Locate the cell with the specified text and output its [X, Y] center coordinate. 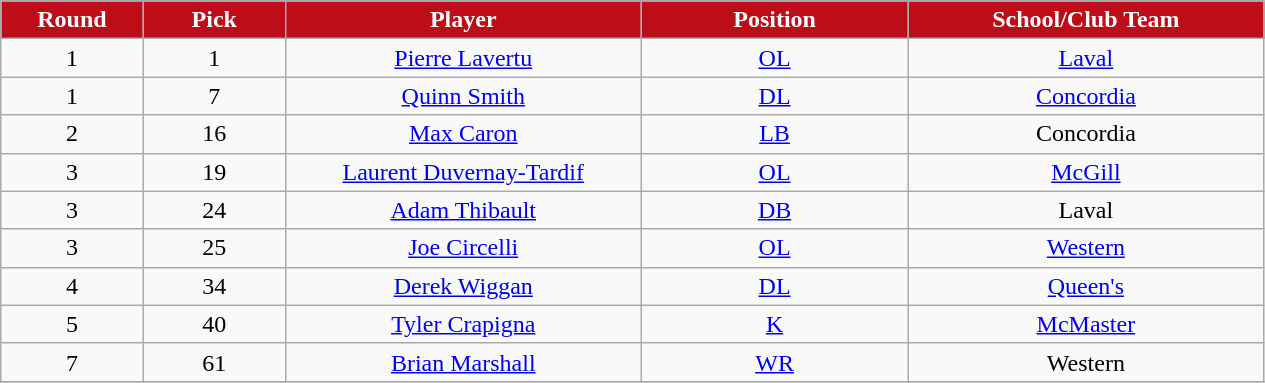
5 [72, 324]
25 [214, 248]
2 [72, 134]
Derek Wiggan [463, 286]
Laurent Duvernay-Tardif [463, 172]
Brian Marshall [463, 362]
McGill [1086, 172]
Round [72, 20]
Quinn Smith [463, 96]
K [774, 324]
4 [72, 286]
Adam Thibault [463, 210]
Pick [214, 20]
16 [214, 134]
34 [214, 286]
Position [774, 20]
McMaster [1086, 324]
Player [463, 20]
24 [214, 210]
LB [774, 134]
Joe Circelli [463, 248]
61 [214, 362]
Tyler Crapigna [463, 324]
WR [774, 362]
DB [774, 210]
Queen's [1086, 286]
40 [214, 324]
Max Caron [463, 134]
School/Club Team [1086, 20]
19 [214, 172]
Pierre Lavertu [463, 58]
